For the text-containing cell, return its midpoint in (X, Y) coordinate format. 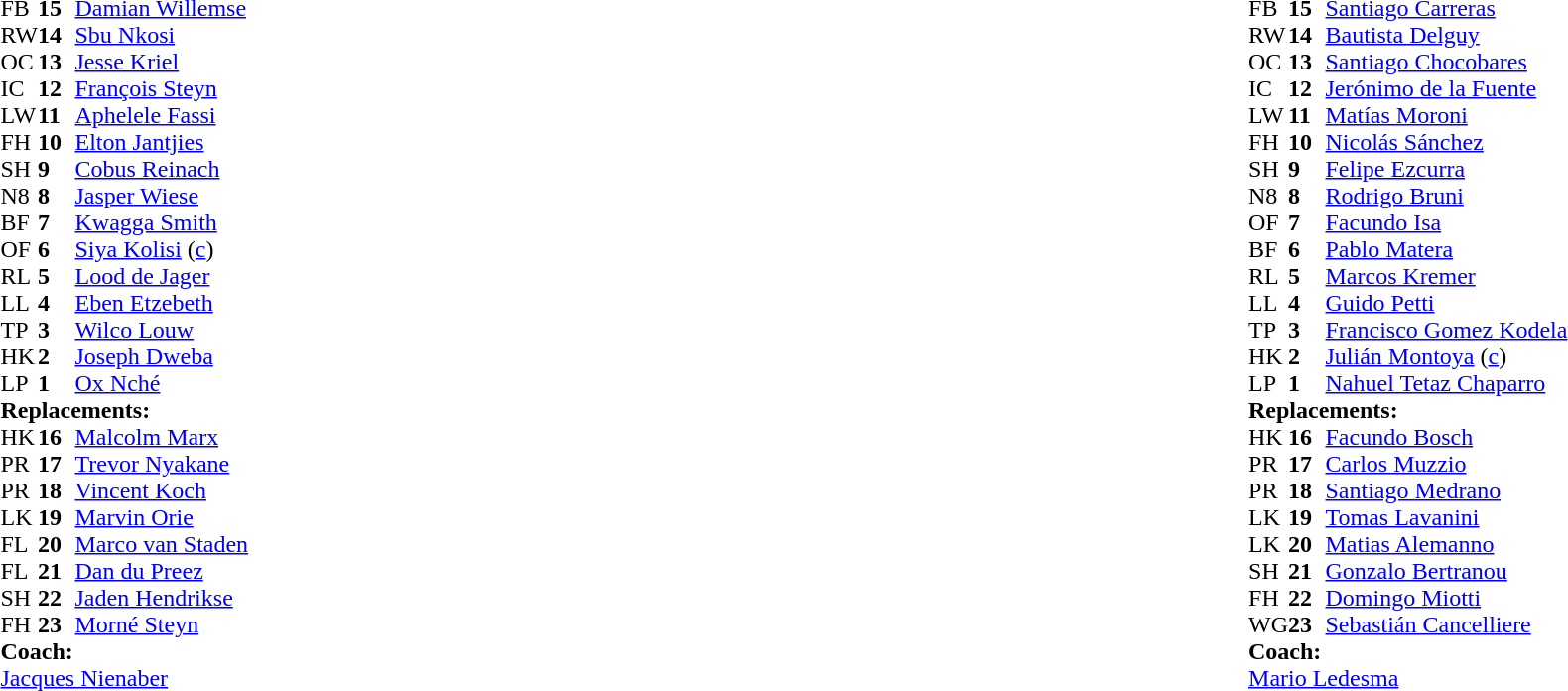
Santiago Chocobares (1447, 62)
Wilco Louw (163, 330)
Bautista Delguy (1447, 36)
Dan du Preez (163, 572)
Eben Etzebeth (163, 304)
Marvin Orie (163, 518)
Trevor Nyakane (163, 465)
Domingo Miotti (1447, 598)
Jerónimo de la Fuente (1447, 89)
Marco van Staden (163, 544)
Facundo Bosch (1447, 437)
Tomas Lavanini (1447, 518)
Ox Nché (163, 383)
Vincent Koch (163, 490)
François Steyn (163, 89)
Siya Kolisi (c) (163, 250)
Santiago Medrano (1447, 490)
Carlos Muzzio (1447, 465)
Elton Jantjies (163, 143)
Nahuel Tetaz Chaparro (1447, 383)
Jesse Kriel (163, 62)
Felipe Ezcurra (1447, 169)
Matias Alemanno (1447, 544)
Gonzalo Bertranou (1447, 572)
Julián Montoya (c) (1447, 357)
Jaden Hendrikse (163, 598)
Sebastián Cancelliere (1447, 625)
Lood de Jager (163, 276)
Jasper Wiese (163, 197)
Morné Steyn (163, 625)
Joseph Dweba (163, 357)
Sbu Nkosi (163, 36)
Kwagga Smith (163, 222)
Guido Petti (1447, 304)
Francisco Gomez Kodela (1447, 330)
Nicolás Sánchez (1447, 143)
WG (1268, 625)
Matías Moroni (1447, 115)
Pablo Matera (1447, 250)
Aphelele Fassi (163, 115)
Marcos Kremer (1447, 276)
Cobus Reinach (163, 169)
Malcolm Marx (163, 437)
Rodrigo Bruni (1447, 197)
Facundo Isa (1447, 222)
